Provide the (X, Y) coordinate of the cell's center where the given text is located.  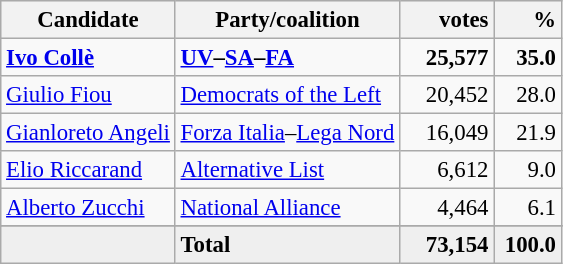
100.0 (528, 245)
35.0 (528, 58)
Alternative List (287, 170)
% (528, 20)
National Alliance (287, 208)
Giulio Fiou (88, 95)
Ivo Collè (88, 58)
Forza Italia–Lega Nord (287, 133)
Alberto Zucchi (88, 208)
Candidate (88, 20)
73,154 (447, 245)
25,577 (447, 58)
Gianloreto Angeli (88, 133)
21.9 (528, 133)
4,464 (447, 208)
Democrats of the Left (287, 95)
Elio Riccarand (88, 170)
16,049 (447, 133)
UV–SA–FA (287, 58)
9.0 (528, 170)
votes (447, 20)
Total (287, 245)
Party/coalition (287, 20)
20,452 (447, 95)
6.1 (528, 208)
6,612 (447, 170)
28.0 (528, 95)
